Provide the [X, Y] coordinate of the cell's center where the given text is located.  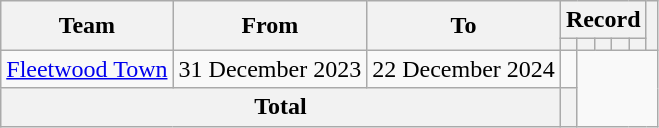
Total [281, 107]
From [270, 26]
22 December 2024 [464, 69]
31 December 2023 [270, 69]
Fleetwood Town [87, 69]
Record [603, 20]
Team [87, 26]
To [464, 26]
